Output the [X, Y] coordinate of the center of the cell containing the given text.  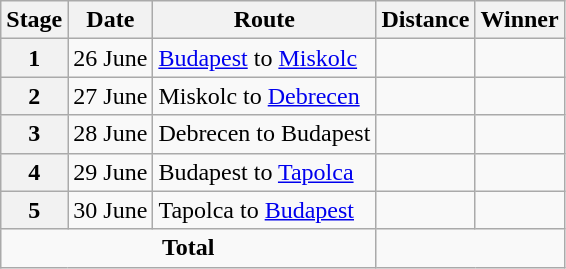
Date [110, 20]
Budapest to Miskolc [264, 58]
Stage [34, 20]
Winner [520, 20]
5 [34, 210]
Distance [426, 20]
Total [188, 248]
4 [34, 172]
Miskolc to Debrecen [264, 96]
2 [34, 96]
30 June [110, 210]
Debrecen to Budapest [264, 134]
3 [34, 134]
27 June [110, 96]
28 June [110, 134]
1 [34, 58]
Budapest to Tapolca [264, 172]
Route [264, 20]
Tapolca to Budapest [264, 210]
29 June [110, 172]
26 June [110, 58]
